Determine the (x, y) coordinate at the center of the cell enclosing the given text.  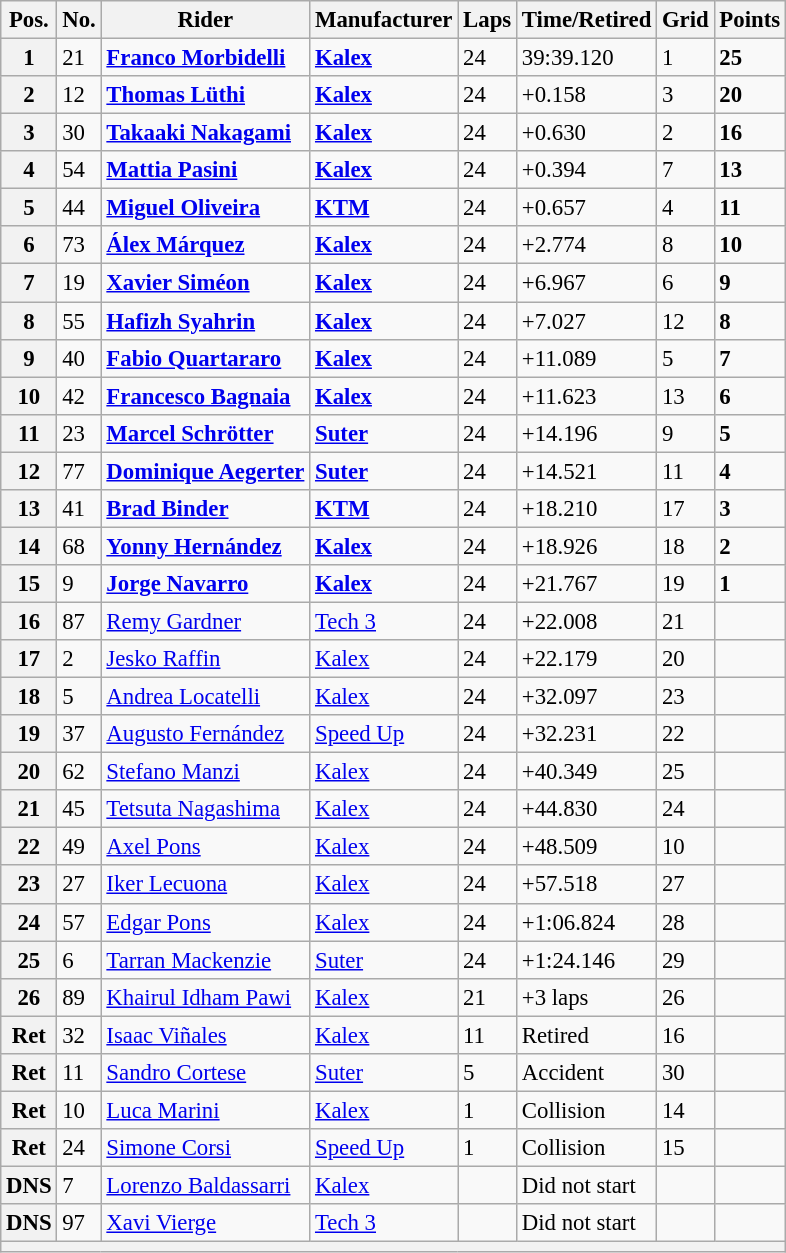
40 (79, 358)
+11.089 (587, 358)
57 (79, 922)
Sandro Cortese (206, 1073)
Time/Retired (587, 20)
+22.179 (587, 659)
32 (79, 1035)
Khairul Idham Pawi (206, 997)
+11.623 (587, 396)
Francesco Bagnaia (206, 396)
Retired (587, 1035)
Takaaki Nakagami (206, 133)
Brad Binder (206, 509)
62 (79, 772)
Augusto Fernández (206, 734)
Marcel Schrötter (206, 433)
Laps (488, 20)
45 (79, 809)
Lorenzo Baldassarri (206, 1185)
+22.008 (587, 621)
Miguel Oliveira (206, 208)
Mattia Pasini (206, 170)
+44.830 (587, 809)
39:39.120 (587, 58)
Accident (587, 1073)
+0.158 (587, 95)
+40.349 (587, 772)
28 (686, 922)
Edgar Pons (206, 922)
Rider (206, 20)
+18.926 (587, 546)
+14.521 (587, 471)
Isaac Viñales (206, 1035)
+3 laps (587, 997)
Axel Pons (206, 847)
68 (79, 546)
55 (79, 321)
Yonny Hernández (206, 546)
Jorge Navarro (206, 584)
+32.097 (587, 697)
Tarran Mackenzie (206, 960)
+6.967 (587, 283)
Álex Márquez (206, 245)
37 (79, 734)
Thomas Lüthi (206, 95)
Grid (686, 20)
+57.518 (587, 885)
+7.027 (587, 321)
77 (79, 471)
97 (79, 1223)
73 (79, 245)
42 (79, 396)
Xavi Vierge (206, 1223)
+2.774 (587, 245)
Dominique Aegerter (206, 471)
No. (79, 20)
89 (79, 997)
+0.657 (587, 208)
Fabio Quartararo (206, 358)
Jesko Raffin (206, 659)
49 (79, 847)
+14.196 (587, 433)
54 (79, 170)
Luca Marini (206, 1110)
Stefano Manzi (206, 772)
+1:06.824 (587, 922)
Pos. (29, 20)
41 (79, 509)
Manufacturer (384, 20)
+21.767 (587, 584)
29 (686, 960)
+48.509 (587, 847)
+1:24.146 (587, 960)
Points (750, 20)
Iker Lecuona (206, 885)
Remy Gardner (206, 621)
44 (79, 208)
+18.210 (587, 509)
Franco Morbidelli (206, 58)
+32.231 (587, 734)
Andrea Locatelli (206, 697)
Xavier Siméon (206, 283)
87 (79, 621)
Hafizh Syahrin (206, 321)
Tetsuta Nagashima (206, 809)
+0.394 (587, 170)
+0.630 (587, 133)
Simone Corsi (206, 1148)
